Capture the cell that displays the provided text and extract its [X, Y] central coordinate. 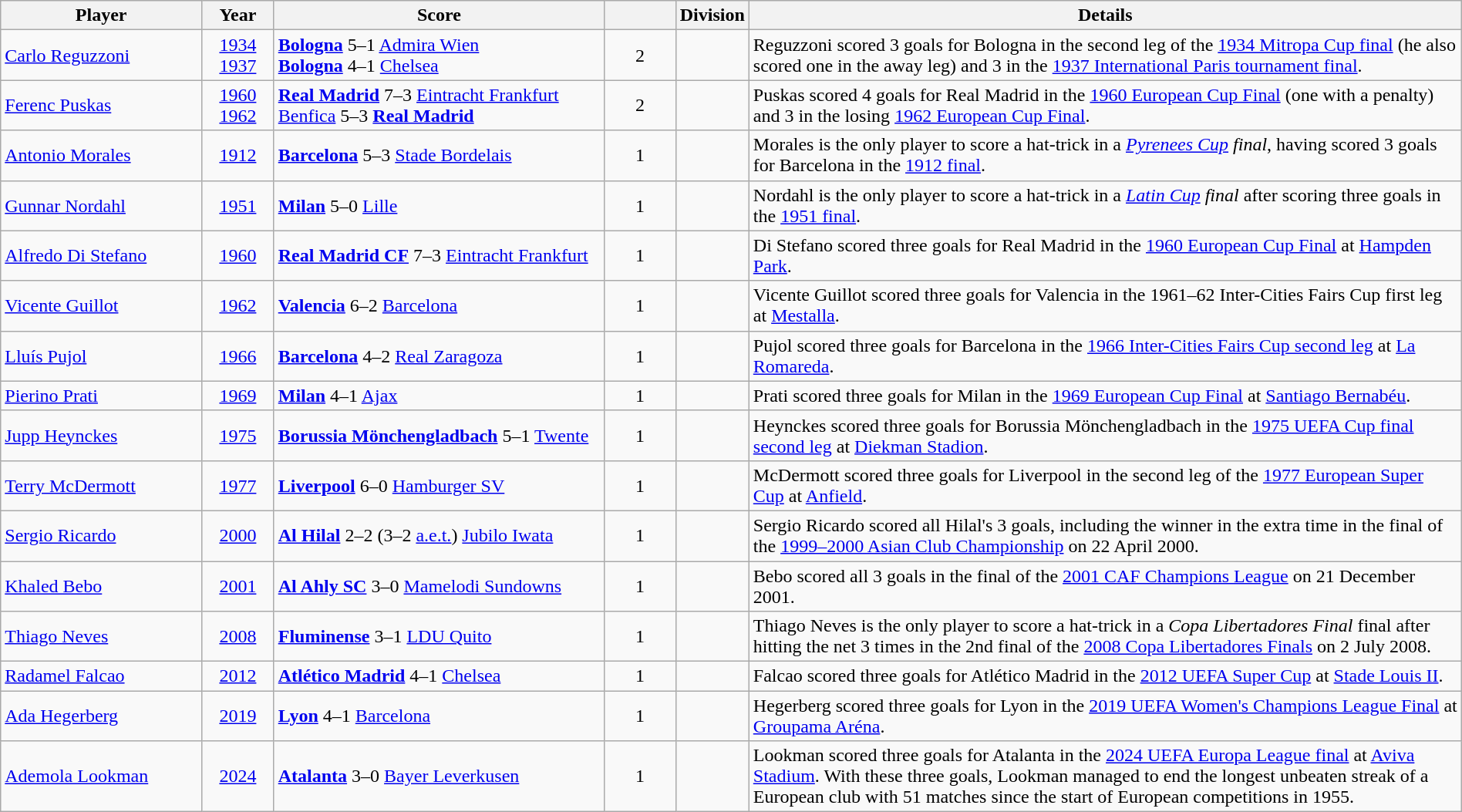
Barcelona 4–2 Real Zaragoza [439, 356]
Year [238, 15]
Player [102, 15]
Atlético Madrid 4–1 Chelsea [439, 676]
Ada Hegerberg [102, 716]
Prati scored three goals for Milan in the 1969 European Cup Final at Santiago Bernabéu. [1105, 396]
Bebo scored all 3 goals in the final of the 2001 CAF Champions League on 21 December 2001. [1105, 586]
Atalanta 3–0 Bayer Leverkusen [439, 777]
Details [1105, 15]
1960 1962 [238, 105]
Ademola Lookman [102, 777]
Valencia 6–2 Barcelona [439, 305]
1960 [238, 256]
Khaled Bebo [102, 586]
Score [439, 15]
Fluminense 3–1 LDU Quito [439, 637]
Di Stefano scored three goals for Real Madrid in the 1960 European Cup Final at Hampden Park. [1105, 256]
1962 [238, 305]
Vicente Guillot scored three goals for Valencia in the 1961–62 Inter-Cities Fairs Cup first leg at Mestalla. [1105, 305]
Lyon 4–1 Barcelona [439, 716]
Carlo Reguzzoni [102, 56]
Vicente Guillot [102, 305]
Nordahl is the only player to score a hat-trick in a Latin Cup final after scoring three goals in the 1951 final. [1105, 205]
Ferenc Puskas [102, 105]
Radamel Falcao [102, 676]
Alfredo Di Stefano [102, 256]
2024 [238, 777]
Falcao scored three goals for Atlético Madrid in the 2012 UEFA Super Cup at Stade Louis II. [1105, 676]
2001 [238, 586]
1934 1937 [238, 56]
Lluís Pujol [102, 356]
2019 [238, 716]
Milan 4–1 Ajax [439, 396]
Real Madrid 7–3 Eintracht Frankfurt Benfica 5–3 Real Madrid [439, 105]
Borussia Mönchengladbach 5–1 Twente [439, 435]
Puskas scored 4 goals for Real Madrid in the 1960 European Cup Final (one with a penalty) and 3 in the losing 1962 European Cup Final. [1105, 105]
Pierino Prati [102, 396]
Hegerberg scored three goals for Lyon in the 2019 UEFA Women's Champions League Final at Groupama Aréna. [1105, 716]
1977 [238, 486]
Real Madrid CF 7–3 Eintracht Frankfurt [439, 256]
Gunnar Nordahl [102, 205]
1912 [238, 156]
Jupp Heynckes [102, 435]
1951 [238, 205]
Milan 5–0 Lille [439, 205]
Sergio Ricardo [102, 535]
1969 [238, 396]
Barcelona 5–3 Stade Bordelais [439, 156]
Al Ahly SC 3–0 Mamelodi Sundowns [439, 586]
Division [712, 15]
1975 [238, 435]
2000 [238, 535]
2008 [238, 637]
Liverpool 6–0 Hamburger SV [439, 486]
Morales is the only player to score a hat-trick in a Pyrenees Cup final, having scored 3 goals for Barcelona in the 1912 final. [1105, 156]
Antonio Morales [102, 156]
Terry McDermott [102, 486]
2012 [238, 676]
Bologna 5–1 Admira Wien Bologna 4–1 Chelsea [439, 56]
McDermott scored three goals for Liverpool in the second leg of the 1977 European Super Cup at Anfield. [1105, 486]
Pujol scored three goals for Barcelona in the 1966 Inter-Cities Fairs Cup second leg at La Romareda. [1105, 356]
Thiago Neves [102, 637]
1966 [238, 356]
Al Hilal 2–2 (3–2 a.e.t.) Jubilo Iwata [439, 535]
Heynckes scored three goals for Borussia Mönchengladbach in the 1975 UEFA Cup final second leg at Diekman Stadion. [1105, 435]
